Return (x, y) of the center of cell containing provided text 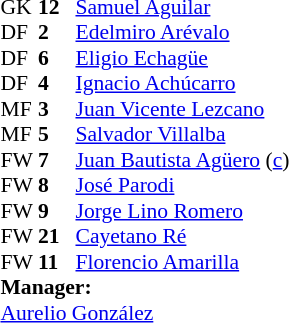
Salvador Villalba (182, 135)
5 (57, 135)
2 (57, 33)
Ignacio Achúcarro (182, 83)
Jorge Lino Romero (182, 211)
José Parodi (182, 185)
11 (57, 262)
Juan Vicente Lezcano (182, 109)
6 (57, 58)
Juan Bautista Agüero (c) (182, 160)
8 (57, 185)
Eligio Echagüe (182, 58)
3 (57, 109)
Manager: (144, 287)
7 (57, 160)
21 (57, 237)
9 (57, 211)
Edelmiro Arévalo (182, 33)
Cayetano Ré (182, 237)
4 (57, 83)
Florencio Amarilla (182, 262)
